Find where the given text appears and provide that cell's center as (x, y) coordinate. 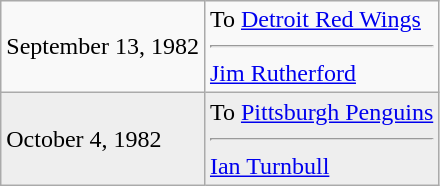
September 13, 1982 (103, 47)
To Detroit Red WingsJim Rutherford (321, 47)
October 4, 1982 (103, 139)
To Pittsburgh PenguinsIan Turnbull (321, 139)
